Capture the cell that displays the provided text and extract its [x, y] central coordinate. 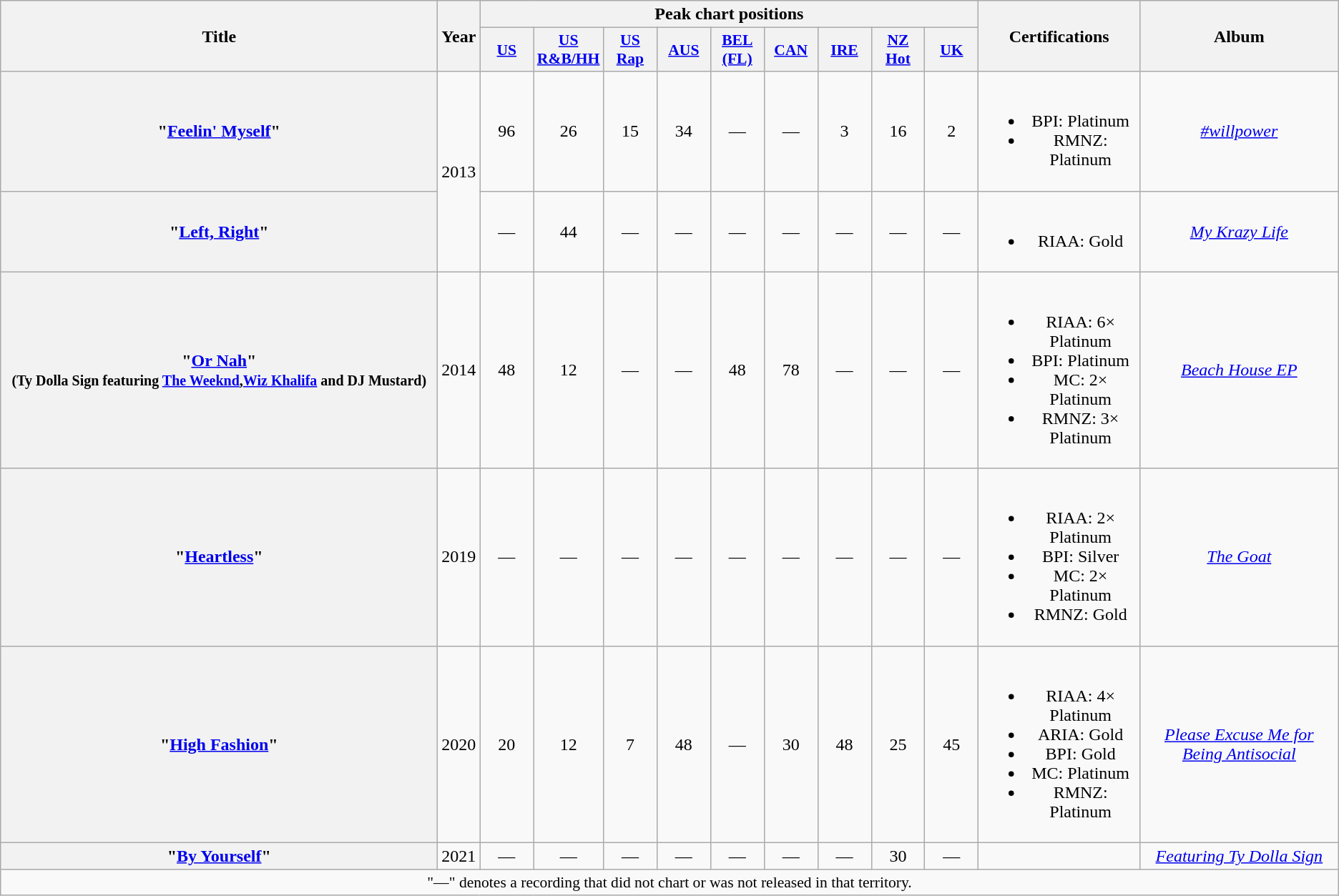
The Goat [1239, 557]
2021 [459, 856]
Year [459, 36]
Title [219, 36]
RIAA: 4× PlatinumARIA: GoldBPI: GoldMC: PlatinumRMNZ: Platinum [1059, 744]
Featuring Ty Dolla Sign [1239, 856]
RIAA: 6× PlatinumBPI: PlatinumMC: 2× PlatinumRMNZ: 3× Platinum [1059, 370]
"By Yourself" [219, 856]
2014 [459, 370]
RIAA: Gold [1059, 232]
My Krazy Life [1239, 232]
15 [629, 132]
16 [898, 132]
25 [898, 744]
Please Excuse Me for Being Antisocial [1239, 744]
44 [569, 232]
"Feelin' Myself" [219, 132]
NZHot [898, 50]
45 [951, 744]
RIAA: 2× PlatinumBPI: SilverMC: 2× PlatinumRMNZ: Gold [1059, 557]
Album [1239, 36]
"Left, Right" [219, 232]
Certifications [1059, 36]
2013 [459, 172]
2019 [459, 557]
3 [844, 132]
UK [951, 50]
"—" denotes a recording that did not chart or was not released in that territory. [669, 882]
IRE [844, 50]
USR&B/HH [569, 50]
CAN [791, 50]
2 [951, 132]
26 [569, 132]
78 [791, 370]
#willpower [1239, 132]
US [506, 50]
"Or Nah"(Ty Dolla Sign featuring The Weeknd,Wiz Khalifa and DJ Mustard) [219, 370]
Beach House EP [1239, 370]
34 [684, 132]
7 [629, 744]
BEL(FL) [737, 50]
Peak chart positions [730, 14]
AUS [684, 50]
US Rap [629, 50]
2020 [459, 744]
96 [506, 132]
BPI: PlatinumRMNZ: Platinum [1059, 132]
"High Fashion" [219, 744]
20 [506, 744]
"Heartless" [219, 557]
